Return the [X, Y] coordinate for the center point of the cell that contains the specified text.  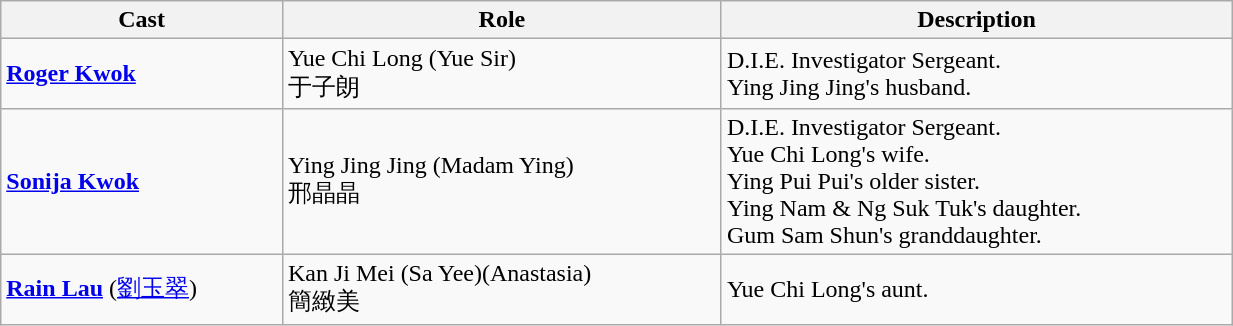
Role [502, 20]
Ying Jing Jing (Madam Ying) 邢晶晶 [502, 181]
Yue Chi Long (Yue Sir) 于子朗 [502, 74]
Sonija Kwok [142, 181]
D.I.E. Investigator Sergeant. Yue Chi Long's wife. Ying Pui Pui's older sister. Ying Nam & Ng Suk Tuk's daughter. Gum Sam Shun's granddaughter. [976, 181]
D.I.E. Investigator Sergeant. Ying Jing Jing's husband. [976, 74]
Kan Ji Mei (Sa Yee)(Anastasia) 簡緻美 [502, 289]
Roger Kwok [142, 74]
Rain Lau (劉玉翠) [142, 289]
Description [976, 20]
Yue Chi Long's aunt. [976, 289]
Cast [142, 20]
